Provide the (x, y) coordinate of the cell's center where the given text is located.  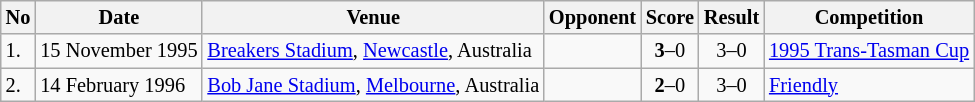
2. (18, 85)
14 February 1996 (118, 85)
2–0 (670, 85)
No (18, 17)
Venue (373, 17)
Friendly (869, 85)
Bob Jane Stadium, Melbourne, Australia (373, 85)
15 November 1995 (118, 51)
1. (18, 51)
Result (732, 17)
Opponent (592, 17)
1995 Trans-Tasman Cup (869, 51)
Score (670, 17)
Competition (869, 17)
Breakers Stadium, Newcastle, Australia (373, 51)
Date (118, 17)
